Provide the [X, Y] coordinate of the cell's center where the given text is located.  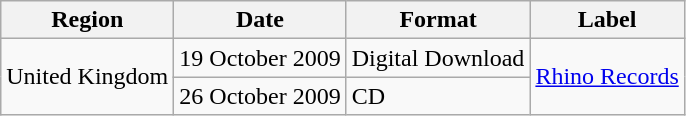
Date [260, 20]
United Kingdom [88, 77]
26 October 2009 [260, 96]
Rhino Records [607, 77]
Label [607, 20]
Format [438, 20]
CD [438, 96]
Region [88, 20]
19 October 2009 [260, 58]
Digital Download [438, 58]
